Pinpoint the cell where the given text exists, returning its [X, Y] midpoint coordinate. 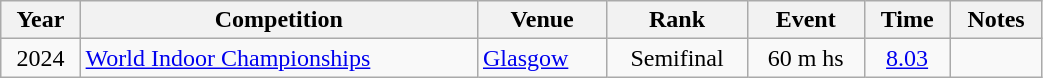
60 m hs [806, 58]
Event [806, 20]
Year [40, 20]
Rank [677, 20]
Time [907, 20]
2024 [40, 58]
Competition [278, 20]
Notes [996, 20]
8.03 [907, 58]
Glasgow [542, 58]
Semifinal [677, 58]
World Indoor Championships [278, 58]
Venue [542, 20]
